Determine the [X, Y] coordinate at the center of the cell enclosing the given text.  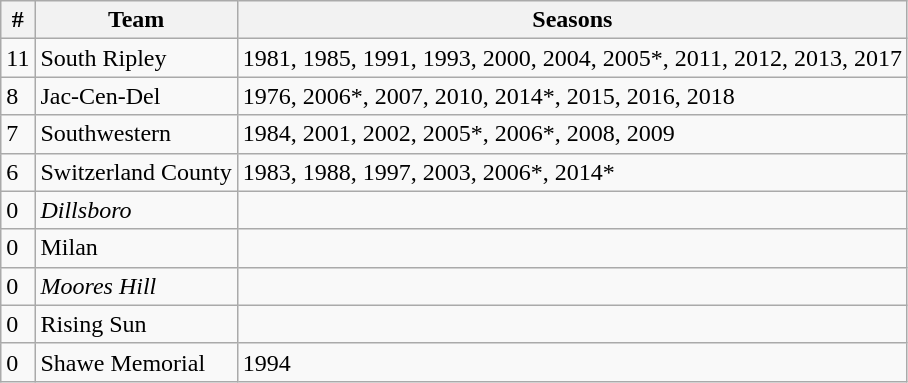
6 [18, 172]
1981, 1985, 1991, 1993, 2000, 2004, 2005*, 2011, 2012, 2013, 2017 [572, 58]
Switzerland County [136, 172]
Southwestern [136, 134]
1976, 2006*, 2007, 2010, 2014*, 2015, 2016, 2018 [572, 96]
Shawe Memorial [136, 362]
Milan [136, 248]
8 [18, 96]
1984, 2001, 2002, 2005*, 2006*, 2008, 2009 [572, 134]
South Ripley [136, 58]
Dillsboro [136, 210]
Team [136, 20]
Moores Hill [136, 286]
11 [18, 58]
1994 [572, 362]
Jac-Cen-Del [136, 96]
# [18, 20]
7 [18, 134]
Rising Sun [136, 324]
1983, 1988, 1997, 2003, 2006*, 2014* [572, 172]
Seasons [572, 20]
